Identify which cell holds the provided text, then report its [x, y] central coordinate. 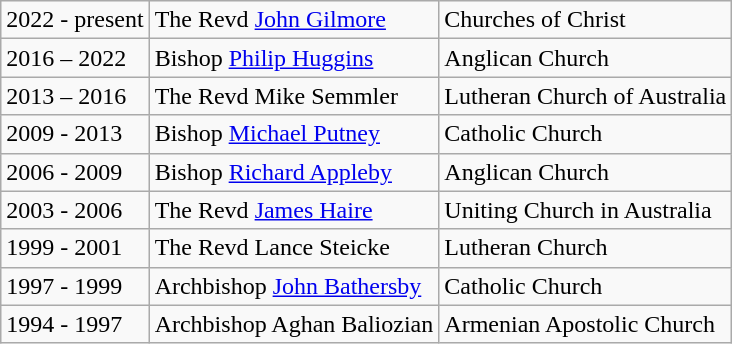
Archbishop Aghan Baliozian [294, 324]
1994 - 1997 [75, 324]
2022 - present [75, 20]
2016 – 2022 [75, 58]
Churches of Christ [586, 20]
Armenian Apostolic Church [586, 324]
Archbishop John Bathersby [294, 286]
The Revd Mike Semmler [294, 96]
The Revd John Gilmore [294, 20]
1997 - 1999 [75, 286]
Bishop Richard Appleby [294, 172]
2009 - 2013 [75, 134]
1999 - 2001 [75, 248]
Lutheran Church [586, 248]
Bishop Michael Putney [294, 134]
The Revd Lance Steicke [294, 248]
2003 - 2006 [75, 210]
Lutheran Church of Australia [586, 96]
The Revd James Haire [294, 210]
2013 – 2016 [75, 96]
Bishop Philip Huggins [294, 58]
Uniting Church in Australia [586, 210]
2006 - 2009 [75, 172]
